Search for the cell housing the specified text and yield its [x, y] center coordinate. 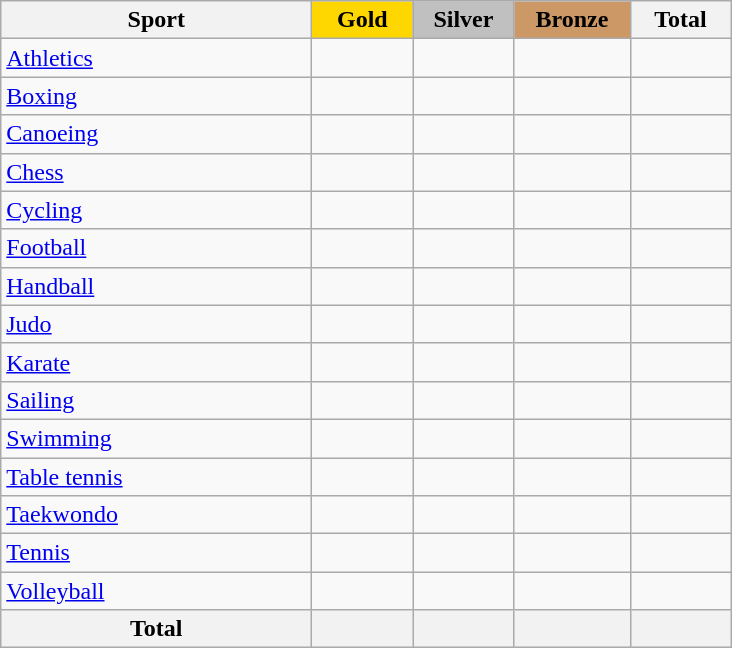
Karate [156, 362]
Football [156, 248]
Volleyball [156, 591]
Taekwondo [156, 515]
Boxing [156, 96]
Canoeing [156, 134]
Bronze [572, 20]
Sport [156, 20]
Gold [362, 20]
Sailing [156, 400]
Tennis [156, 553]
Table tennis [156, 477]
Judo [156, 324]
Athletics [156, 58]
Silver [464, 20]
Chess [156, 172]
Swimming [156, 438]
Cycling [156, 210]
Handball [156, 286]
